Identify which cell holds the provided text, then report its [X, Y] central coordinate. 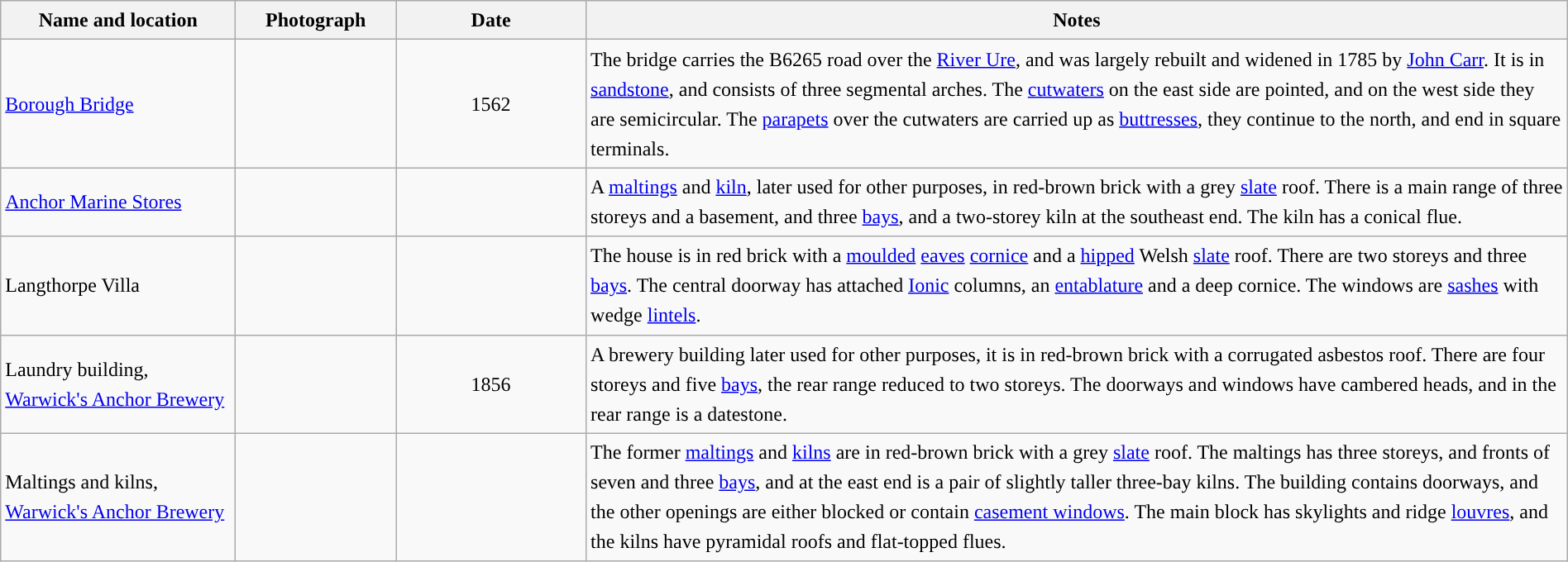
Date [491, 20]
Langthorpe Villa [118, 286]
Name and location [118, 20]
Anchor Marine Stores [118, 202]
Photograph [316, 20]
Notes [1077, 20]
Maltings and kilns, Warwick's Anchor Brewery [118, 498]
Borough Bridge [118, 104]
Laundry building, Warwick's Anchor Brewery [118, 383]
1562 [491, 104]
1856 [491, 383]
